Search for the cell housing the specified text and yield its (x, y) center coordinate. 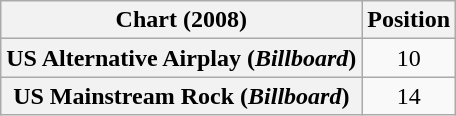
US Alternative Airplay (Billboard) (182, 58)
14 (409, 96)
Position (409, 20)
US Mainstream Rock (Billboard) (182, 96)
10 (409, 58)
Chart (2008) (182, 20)
